Capture the cell that displays the provided text and extract its [x, y] central coordinate. 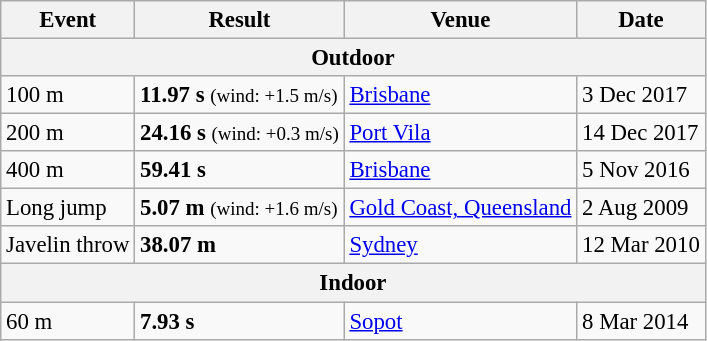
59.41 s [240, 170]
Gold Coast, Queensland [460, 208]
400 m [68, 170]
Javelin throw [68, 245]
100 m [68, 95]
11.97 s (wind: +1.5 m/s) [240, 95]
Venue [460, 20]
2 Aug 2009 [641, 208]
Result [240, 20]
Date [641, 20]
200 m [68, 133]
Outdoor [353, 58]
60 m [68, 321]
7.93 s [240, 321]
Sydney [460, 245]
3 Dec 2017 [641, 95]
Long jump [68, 208]
Event [68, 20]
5.07 m (wind: +1.6 m/s) [240, 208]
14 Dec 2017 [641, 133]
8 Mar 2014 [641, 321]
12 Mar 2010 [641, 245]
Port Vila [460, 133]
24.16 s (wind: +0.3 m/s) [240, 133]
Sopot [460, 321]
Indoor [353, 283]
5 Nov 2016 [641, 170]
38.07 m [240, 245]
